Provide the (X, Y) coordinate of the cell's center where the given text is located.  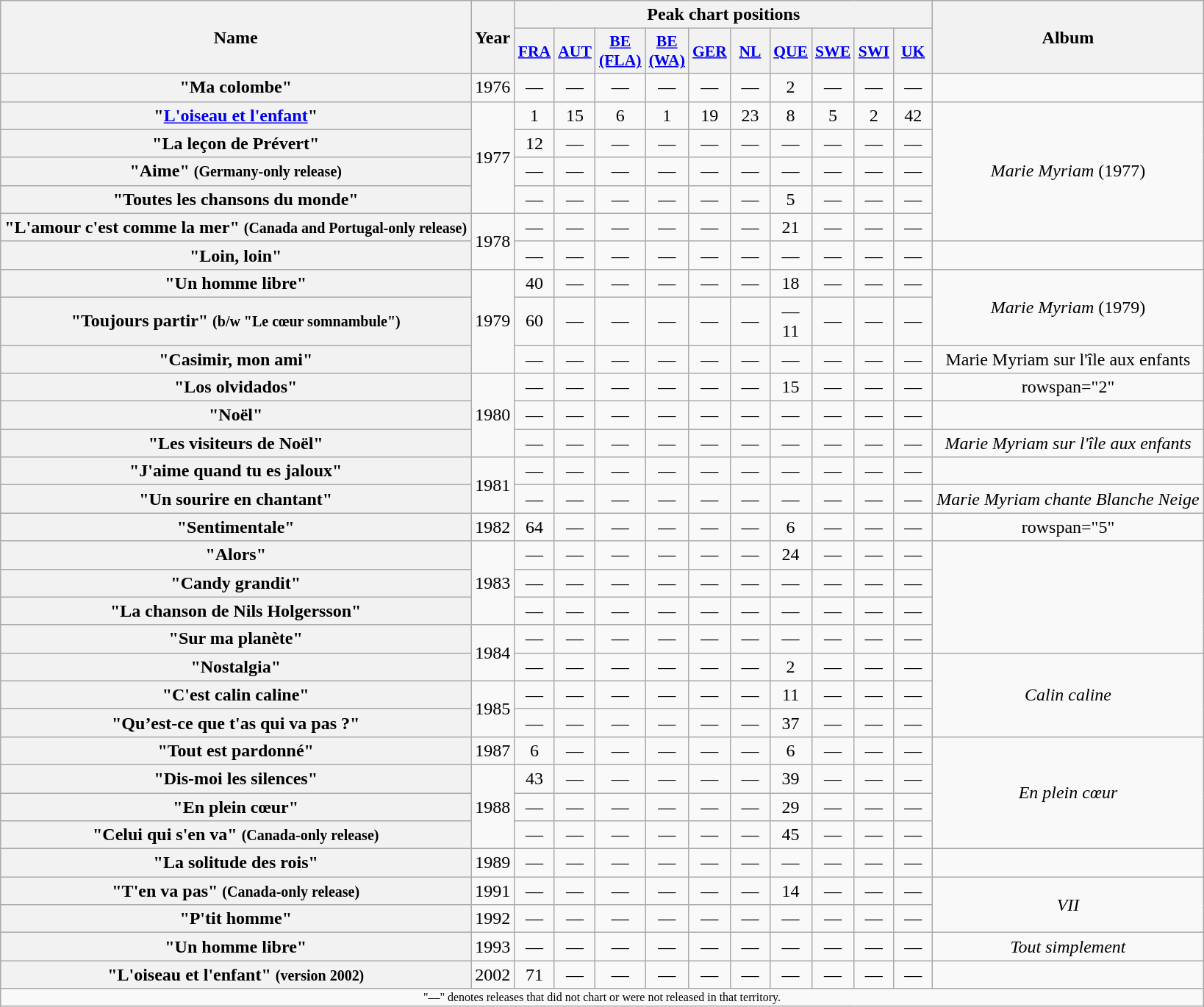
1989 (492, 863)
1980 (492, 415)
64 (534, 527)
Marie Myriam chante Blanche Neige (1068, 499)
"La leçon de Prévert" (236, 143)
21 (791, 227)
29 (791, 806)
1984 (492, 653)
71 (534, 975)
8 (791, 115)
60 (534, 320)
QUE (791, 51)
42 (913, 115)
rowspan="5" (1068, 527)
1978 (492, 241)
UK (913, 51)
"T'en va pas" (Canada-only release) (236, 891)
SWE (833, 51)
"Tout est pardonné" (236, 750)
1979 (492, 320)
"Les visiteurs de Noël" (236, 443)
NL (750, 51)
"Loin, loin" (236, 255)
19 (710, 115)
"L'oiseau et l'enfant" (version 2002) (236, 975)
Peak chart positions (723, 15)
VII (1068, 905)
"Ma colombe" (236, 87)
37 (791, 723)
rowspan="2" (1068, 387)
SWI (873, 51)
1983 (492, 583)
12 (534, 143)
BE (FLA) (620, 51)
1987 (492, 750)
24 (791, 555)
1985 (492, 709)
Tout simplement (1068, 947)
40 (534, 283)
1982 (492, 527)
1976 (492, 87)
"Alors" (236, 555)
"En plein cœur" (236, 806)
Calin caline (1068, 695)
BE (WA) (667, 51)
"La chanson de Nils Holgersson" (236, 611)
"Noël" (236, 415)
Album (1068, 37)
"Sentimentale" (236, 527)
"L'amour c'est comme la mer" (Canada and Portugal-only release) (236, 227)
"La solitude des rois" (236, 863)
"P'tit homme" (236, 919)
Year (492, 37)
Name (236, 37)
23 (750, 115)
"Toujours partir" (b/w "Le cœur somnambule") (236, 320)
"J'aime quand tu es jaloux" (236, 471)
45 (791, 835)
"Qu’est-ce que t'as qui va pas ?" (236, 723)
"Celui qui s'en va" (Canada-only release) (236, 835)
Marie Myriam (1979) (1068, 307)
"Candy grandit" (236, 583)
"Aime" (Germany-only release) (236, 171)
"L'oiseau et l'enfant" (236, 115)
14 (791, 891)
1993 (492, 947)
1988 (492, 806)
GER (710, 51)
"Nostalgia" (236, 667)
39 (791, 778)
1992 (492, 919)
"C'est calin caline" (236, 695)
En plein cœur (1068, 792)
AUT (575, 51)
"Los olvidados" (236, 387)
—11 (791, 320)
"—" denotes releases that did not chart or were not released in that territory. (602, 997)
2002 (492, 975)
"Sur ma planète" (236, 639)
1981 (492, 485)
"Un sourire en chantant" (236, 499)
"Toutes les chansons du monde" (236, 199)
18 (791, 283)
11 (791, 695)
1977 (492, 157)
FRA (534, 51)
Marie Myriam (1977) (1068, 171)
"Dis-moi les silences" (236, 778)
1991 (492, 891)
43 (534, 778)
"Casimir, mon ami" (236, 359)
